Extract the (x, y) coordinate from the center of the cell holding the provided text.  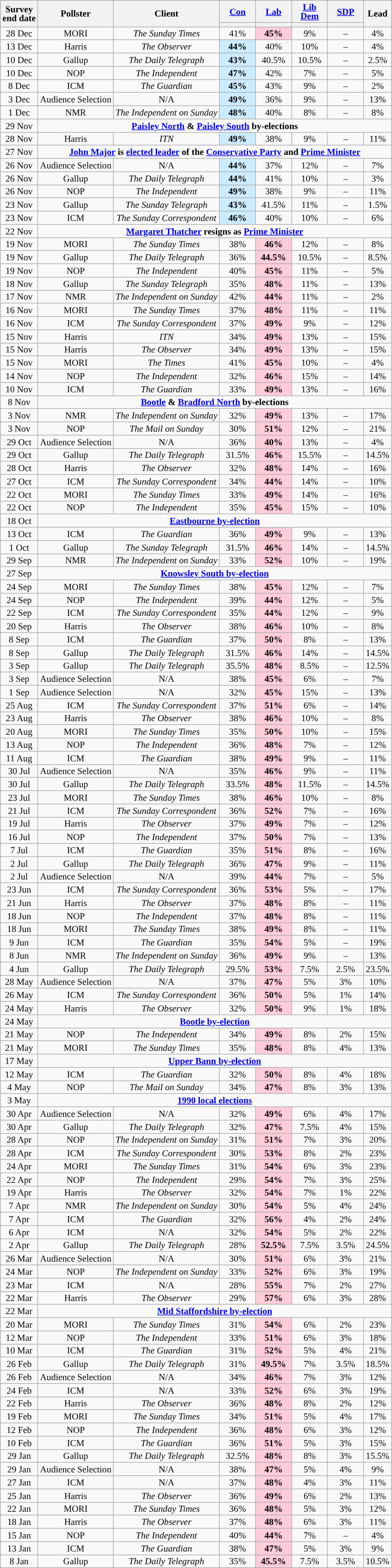
12.5% (378, 665)
12 Mar (19, 1337)
21 Jun (19, 903)
22 Apr (19, 1179)
13 Jan (19, 1548)
22 Jan (19, 1508)
The Times (167, 363)
1990 local elections (215, 1100)
8 Nov (19, 402)
4 Jun (19, 968)
56% (273, 1219)
27 Jan (19, 1482)
7 Jul (19, 850)
Bootle by-election (215, 1022)
10 Mar (19, 1351)
9 Jun (19, 942)
27 Sep (19, 574)
24 Apr (19, 1166)
18.5% (378, 1364)
20 Aug (19, 731)
29 Sep (19, 560)
John Major is elected leader of the Conservative Party and Prime Minister (215, 152)
2 Apr (19, 1245)
49.5% (273, 1364)
17 May (19, 1061)
3 Dec (19, 99)
8 Jan (19, 1562)
Lib Dem (310, 11)
23 Jul (19, 797)
28 Oct (19, 468)
6 Apr (19, 1232)
16 Jul (19, 837)
18 Nov (19, 284)
55% (273, 1285)
27 Oct (19, 482)
11 Aug (19, 758)
18 Oct (19, 521)
Client (167, 14)
29 Nov (19, 125)
Lab (273, 11)
13 Oct (19, 534)
27% (378, 1285)
Bootle & Bradford North by-elections (215, 402)
Mid Staffordshire by-election (215, 1311)
18 Jan (19, 1522)
23 Aug (19, 719)
Pollster (75, 14)
1.5% (378, 205)
1 Oct (19, 547)
13 Aug (19, 745)
Eastbourne by-election (215, 521)
24 Mar (19, 1271)
Paisley North & Paisley South by-elections (215, 125)
27 Nov (19, 152)
28 Nov (19, 139)
23 Mar (19, 1285)
3 May (19, 1100)
19 Jul (19, 824)
20% (378, 1140)
8 Jun (19, 956)
4 May (19, 1087)
15 Jan (19, 1535)
17 Nov (19, 297)
41.5% (273, 205)
33.5% (238, 785)
8 Dec (19, 86)
19 Apr (19, 1193)
52.5% (273, 1245)
25 Jan (19, 1496)
32.5% (238, 1456)
23.5% (378, 968)
12 May (19, 1074)
1 Sep (19, 692)
24.5% (378, 1245)
29.5% (238, 968)
57% (273, 1298)
1 Dec (19, 113)
22 Nov (19, 231)
24 Feb (19, 1390)
28 May (19, 982)
26 May (19, 995)
13 Dec (19, 47)
12 Feb (19, 1430)
26 Mar (19, 1259)
40.5% (273, 60)
20 Mar (19, 1325)
28 Dec (19, 33)
20 Sep (19, 626)
SDP (345, 11)
25 Aug (19, 705)
10 Nov (19, 389)
25% (378, 1179)
Lead (378, 14)
21 Jul (19, 811)
14 Nov (19, 376)
45.5% (273, 1562)
Con (238, 11)
19 Feb (19, 1417)
10 Feb (19, 1443)
Margaret Thatcher resigns as Prime Minister (215, 231)
Upper Bann by-election (215, 1061)
22 Sep (19, 613)
44.5% (273, 257)
23 Jun (19, 890)
35.5% (238, 665)
11.5% (310, 785)
Surveyend date (19, 14)
Knowsley South by-election (215, 574)
22 Feb (19, 1403)
